Return the [X, Y] coordinate for the center point of the cell that contains the specified text.  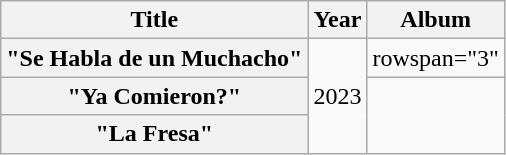
Title [154, 20]
Album [436, 20]
"Se Habla de un Muchacho" [154, 58]
"La Fresa" [154, 134]
Year [338, 20]
"Ya Comieron?" [154, 96]
rowspan="3" [436, 58]
2023 [338, 96]
